Determine the (X, Y) coordinate at the center of the cell enclosing the given text.  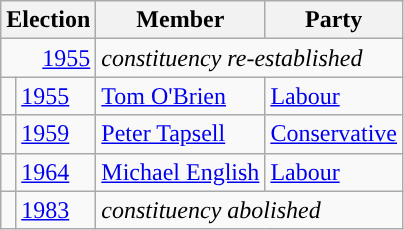
Peter Tapsell (180, 134)
constituency re-established (250, 58)
Tom O'Brien (180, 96)
1964 (56, 172)
Conservative (334, 134)
Election (48, 20)
Michael English (180, 172)
constituency abolished (250, 210)
1983 (56, 210)
1959 (56, 134)
Member (180, 20)
Party (334, 20)
